Extract the (X, Y) coordinate from the center of the cell holding the provided text.  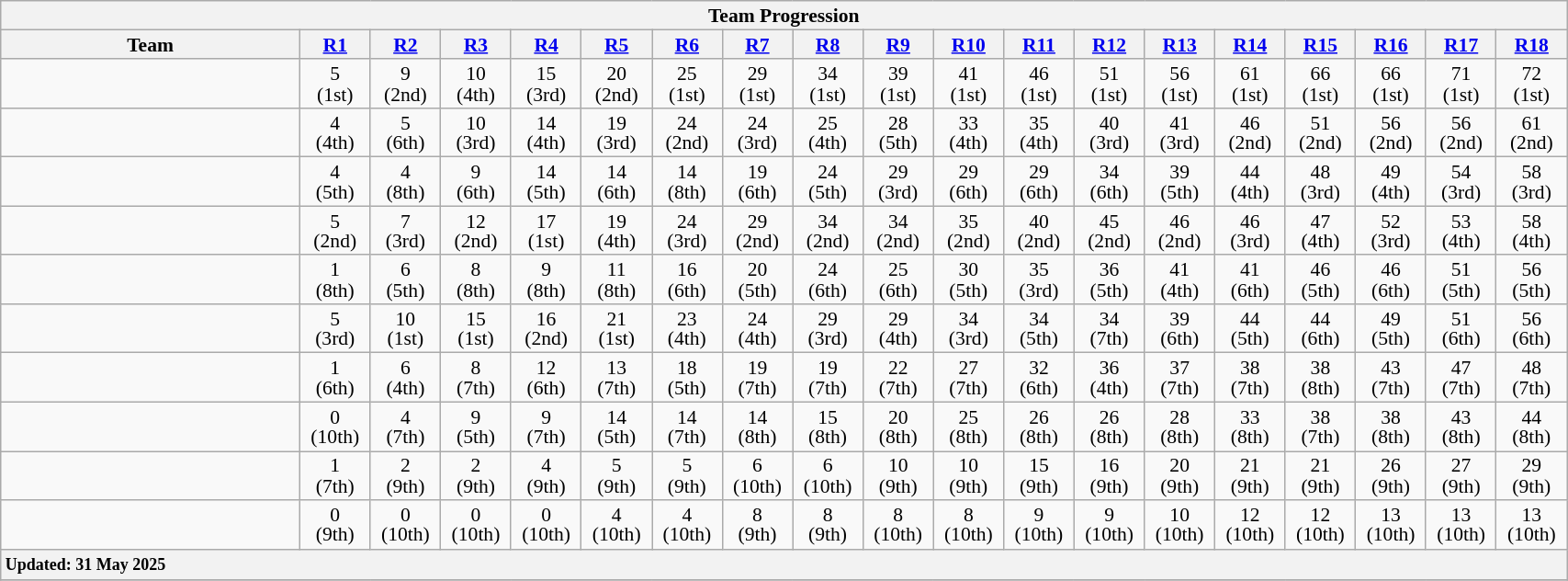
24(5th) (829, 182)
40(3rd) (1110, 132)
39(5th) (1179, 182)
45(2nd) (1110, 230)
R12 (1110, 45)
39(1st) (898, 85)
25(1st) (687, 85)
27(7th) (968, 377)
47(4th) (1321, 230)
34(5th) (1040, 329)
16(6th) (687, 279)
Team Progression (784, 16)
23(4th) (687, 329)
51(2nd) (1321, 132)
Updated: 31 May 2025 (784, 564)
58(3rd) (1532, 182)
29(2nd) (757, 230)
4(9th) (546, 476)
39(6th) (1179, 329)
51(5th) (1461, 279)
14(6th) (617, 182)
R1 (334, 45)
19(4th) (617, 230)
4(5th) (334, 182)
9(6th) (476, 182)
17(1st) (546, 230)
35(2nd) (968, 230)
R10 (968, 45)
33(8th) (1249, 427)
72(1st) (1532, 85)
R5 (617, 45)
54(3rd) (1461, 182)
R3 (476, 45)
R16 (1391, 45)
61(2nd) (1532, 132)
R2 (406, 45)
14(7th) (687, 427)
56(6th) (1532, 329)
49(5th) (1391, 329)
5(6th) (406, 132)
51(1st) (1110, 85)
52(3rd) (1391, 230)
10(3rd) (476, 132)
46(1st) (1040, 85)
40(2nd) (1040, 230)
30(5th) (968, 279)
9(2nd) (406, 85)
47(7th) (1461, 377)
10(10th) (1179, 524)
16(2nd) (546, 329)
R17 (1461, 45)
34(6th) (1110, 182)
34(1st) (829, 85)
20(8th) (898, 427)
24(6th) (829, 279)
13(7th) (617, 377)
R4 (546, 45)
19(3rd) (617, 132)
4(4th) (334, 132)
37(7th) (1179, 377)
15(8th) (829, 427)
41(1st) (968, 85)
8(8th) (476, 279)
14(4th) (546, 132)
48(3rd) (1321, 182)
R6 (687, 45)
51(6th) (1461, 329)
20(5th) (757, 279)
28(5th) (898, 132)
1(8th) (334, 279)
22(7th) (898, 377)
58(4th) (1532, 230)
71(1st) (1461, 85)
5(2nd) (334, 230)
15(3rd) (546, 85)
R18 (1532, 45)
29(1st) (757, 85)
53(4th) (1461, 230)
36(5th) (1110, 279)
20(2nd) (617, 85)
44(6th) (1321, 329)
R15 (1321, 45)
7(3rd) (406, 230)
1(7th) (334, 476)
21(1st) (617, 329)
15(9th) (1040, 476)
19(6th) (757, 182)
29(9th) (1532, 476)
26(9th) (1391, 476)
Team (151, 45)
36(4th) (1110, 377)
33(4th) (968, 132)
4(8th) (406, 182)
48(7th) (1532, 377)
R8 (829, 45)
6(5th) (406, 279)
18(5th) (687, 377)
6(4th) (406, 377)
15(1st) (476, 329)
8(7th) (476, 377)
34(3rd) (968, 329)
27(9th) (1461, 476)
35(4th) (1040, 132)
32(6th) (1040, 377)
16(9th) (1110, 476)
0(9th) (334, 524)
46(3rd) (1249, 230)
9(7th) (546, 427)
61(1st) (1249, 85)
12(6th) (546, 377)
46(6th) (1391, 279)
11(8th) (617, 279)
56(1st) (1179, 85)
44(4th) (1249, 182)
34(7th) (1110, 329)
10(4th) (476, 85)
20(9th) (1179, 476)
44(5th) (1249, 329)
4(7th) (406, 427)
44(8th) (1532, 427)
24(4th) (757, 329)
29(4th) (898, 329)
R13 (1179, 45)
9(8th) (546, 279)
10(1st) (406, 329)
R7 (757, 45)
12(2nd) (476, 230)
25(6th) (898, 279)
43(7th) (1391, 377)
R9 (898, 45)
49(4th) (1391, 182)
24(2nd) (687, 132)
25(8th) (968, 427)
5(3rd) (334, 329)
28(8th) (1179, 427)
R11 (1040, 45)
46(5th) (1321, 279)
41(6th) (1249, 279)
41(4th) (1179, 279)
1(6th) (334, 377)
9(5th) (476, 427)
5(1st) (334, 85)
43(8th) (1461, 427)
R14 (1249, 45)
35(3rd) (1040, 279)
25(4th) (829, 132)
56(5th) (1532, 279)
41(3rd) (1179, 132)
